Locate the cell with the specified text and output its [x, y] center coordinate. 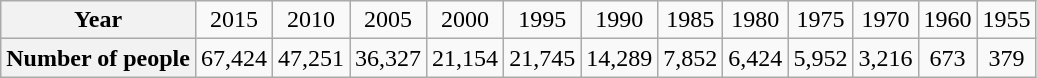
2010 [310, 20]
2015 [234, 20]
1970 [886, 20]
1975 [820, 20]
5,952 [820, 58]
1995 [542, 20]
2000 [466, 20]
21,745 [542, 58]
1955 [1006, 20]
2005 [388, 20]
14,289 [620, 58]
Number of people [98, 58]
673 [948, 58]
379 [1006, 58]
1985 [690, 20]
36,327 [388, 58]
7,852 [690, 58]
3,216 [886, 58]
21,154 [466, 58]
Year [98, 20]
1980 [756, 20]
47,251 [310, 58]
1960 [948, 20]
67,424 [234, 58]
1990 [620, 20]
6,424 [756, 58]
